From the cell containing the given text, extract its center point as (X, Y) coordinate. 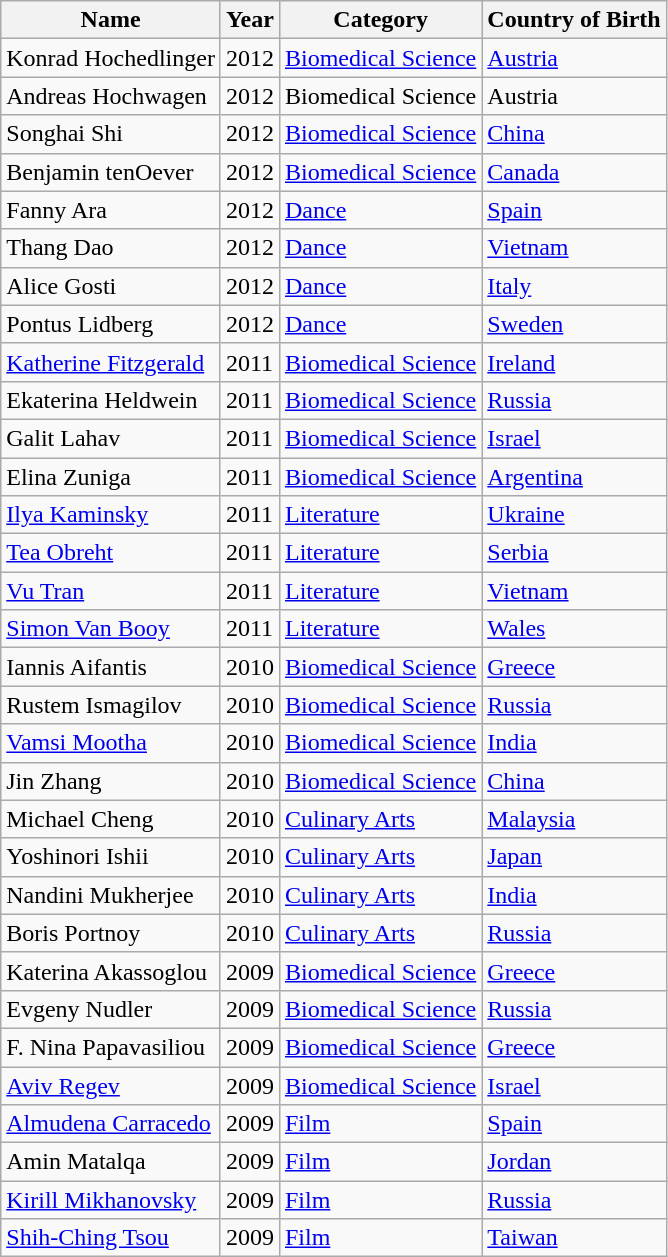
Ekaterina Heldwein (111, 400)
Elina Zuniga (111, 477)
Boris Portnoy (111, 933)
Japan (574, 857)
Serbia (574, 553)
Rustem Ismagilov (111, 705)
Malaysia (574, 819)
Country of Birth (574, 20)
Tea Obreht (111, 553)
Italy (574, 286)
F. Nina Papavasiliou (111, 1047)
Jordan (574, 1162)
Wales (574, 629)
Ilya Kaminsky (111, 515)
Sweden (574, 324)
Name (111, 20)
Galit Lahav (111, 438)
Alice Gosti (111, 286)
Michael Cheng (111, 819)
Taiwan (574, 1238)
Kirill Mikhanovsky (111, 1200)
Ireland (574, 362)
Fanny Ara (111, 210)
Katerina Akassoglou (111, 971)
Canada (574, 172)
Katherine Fitzgerald (111, 362)
Ukraine (574, 515)
Jin Zhang (111, 781)
Nandini Mukherjee (111, 895)
Yoshinori Ishii (111, 857)
Simon Van Booy (111, 629)
Konrad Hochedlinger (111, 58)
Andreas Hochwagen (111, 96)
Amin Matalqa (111, 1162)
Evgeny Nudler (111, 1009)
Year (250, 20)
Vu Tran (111, 591)
Benjamin tenOever (111, 172)
Songhai Shi (111, 134)
Thang Dao (111, 248)
Category (380, 20)
Vamsi Mootha (111, 743)
Shih-Ching Tsou (111, 1238)
Iannis Aifantis (111, 667)
Argentina (574, 477)
Pontus Lidberg (111, 324)
Aviv Regev (111, 1085)
Almudena Carracedo (111, 1124)
